Output the [x, y] coordinate of the center of the cell containing the given text.  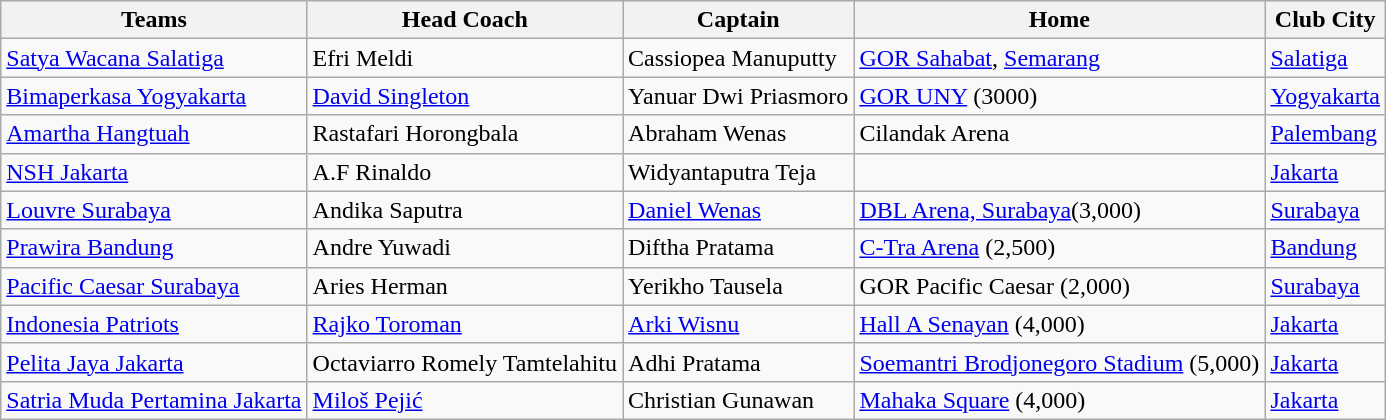
Bandung [1326, 248]
Christian Gunawan [738, 400]
Widyantaputra Teja [738, 172]
Amartha Hangtuah [154, 134]
Pacific Caesar Surabaya [154, 286]
Yogyakarta [1326, 96]
Mahaka Square (4,000) [1060, 400]
Satya Wacana Salatiga [154, 58]
David Singleton [465, 96]
Head Coach [465, 20]
C-Tra Arena (2,500) [1060, 248]
Yerikho Tausela [738, 286]
Prawira Bandung [154, 248]
Indonesia Patriots [154, 324]
Octaviarro Romely Tamtelahitu [465, 362]
Rajko Toroman [465, 324]
Bimaperkasa Yogyakarta [154, 96]
GOR Sahabat, Semarang [1060, 58]
Home [1060, 20]
Soemantri Brodjonegoro Stadium (5,000) [1060, 362]
Salatiga [1326, 58]
Palembang [1326, 134]
Pelita Jaya Jakarta [154, 362]
Cassiopea Manuputty [738, 58]
Club City [1326, 20]
Miloš Pejić [465, 400]
DBL Arena, Surabaya(3,000) [1060, 210]
Cilandak Arena [1060, 134]
Teams [154, 20]
Daniel Wenas [738, 210]
GOR UNY (3000) [1060, 96]
Rastafari Horongbala [465, 134]
Andika Saputra [465, 210]
Hall A Senayan (4,000) [1060, 324]
Captain [738, 20]
GOR Pacific Caesar (2,000) [1060, 286]
Satria Muda Pertamina Jakarta [154, 400]
Abraham Wenas [738, 134]
A.F Rinaldo [465, 172]
Aries Herman [465, 286]
NSH Jakarta [154, 172]
Diftha Pratama [738, 248]
Louvre Surabaya [154, 210]
Arki Wisnu [738, 324]
Adhi Pratama [738, 362]
Efri Meldi [465, 58]
Yanuar Dwi Priasmoro [738, 96]
Andre Yuwadi [465, 248]
